Scan for the cell matching the given text and deliver its (X, Y) coordinate at center. 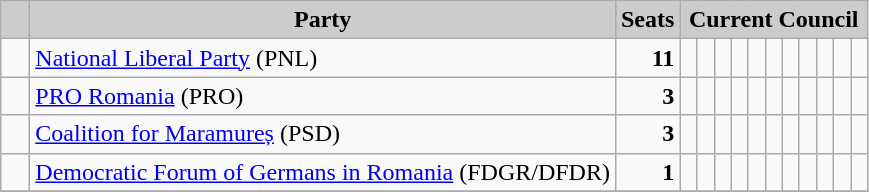
Seats (647, 20)
11 (647, 58)
Current Council (774, 20)
Coalition for Maramureș (PSD) (323, 134)
Party (323, 20)
National Liberal Party (PNL) (323, 58)
1 (647, 172)
Democratic Forum of Germans in Romania (FDGR/DFDR) (323, 172)
PRO Romania (PRO) (323, 96)
